Return the [X, Y] coordinate for the center point of the cell that contains the specified text.  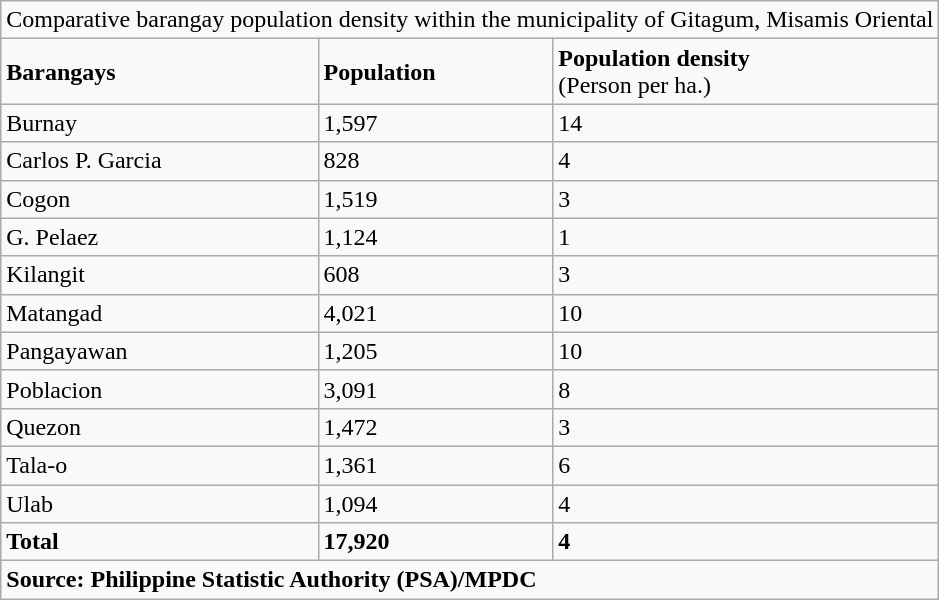
17,920 [436, 542]
Cogon [160, 199]
Tala-o [160, 465]
6 [746, 465]
1 [746, 237]
14 [746, 123]
1,361 [436, 465]
Population [436, 72]
Carlos P. Garcia [160, 161]
Burnay [160, 123]
1,124 [436, 237]
Pangayawan [160, 351]
Total [160, 542]
828 [436, 161]
1,205 [436, 351]
Quezon [160, 427]
Barangays [160, 72]
8 [746, 389]
3,091 [436, 389]
Population density(Person per ha.) [746, 72]
Ulab [160, 503]
Comparative barangay population density within the municipality of Gitagum, Misamis Oriental [470, 20]
Matangad [160, 313]
4,021 [436, 313]
608 [436, 275]
1,519 [436, 199]
Kilangit [160, 275]
G. Pelaez [160, 237]
1,472 [436, 427]
1,094 [436, 503]
1,597 [436, 123]
Source: Philippine Statistic Authority (PSA)/MPDC [470, 580]
Poblacion [160, 389]
